Detect which cell encompasses the target text, then output its (x, y) center coordinate. 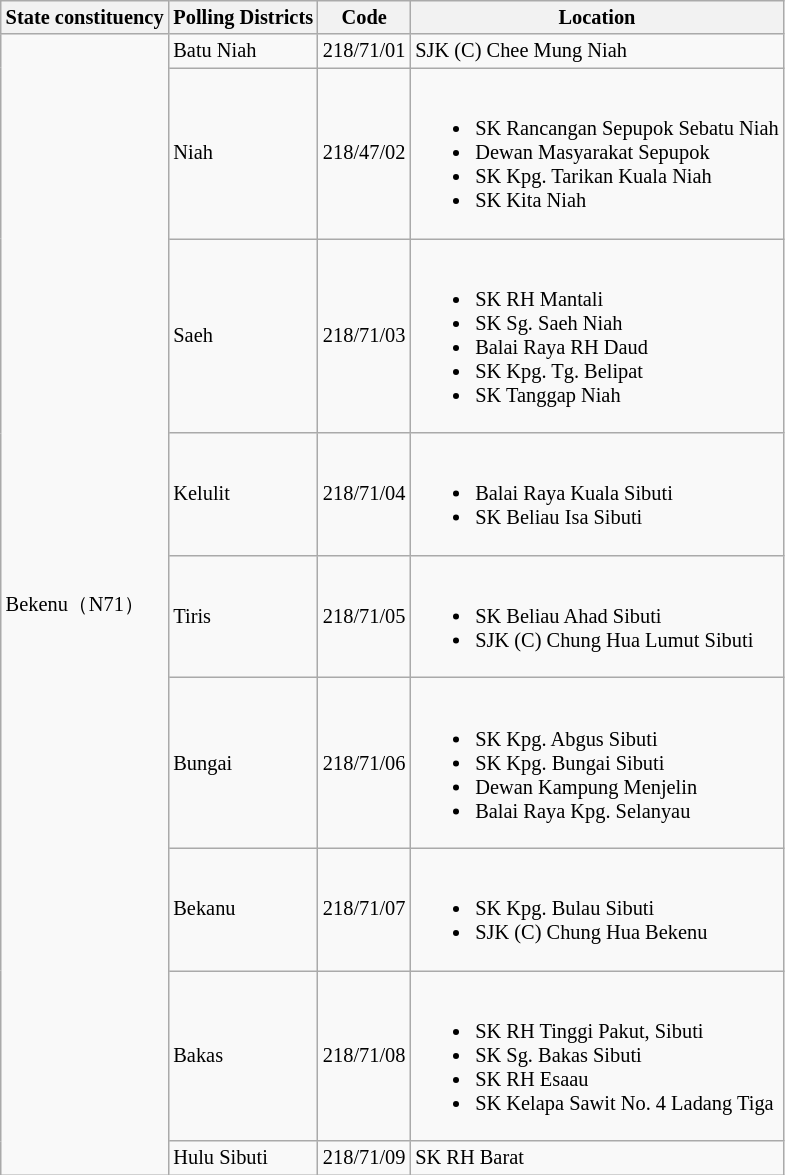
Code (364, 17)
Bakas (243, 1055)
218/71/09 (364, 1158)
218/71/08 (364, 1055)
SK Beliau Ahad SibutiSJK (C) Chung Hua Lumut Sibuti (596, 616)
Location (596, 17)
SK Kpg. Abgus SibutiSK Kpg. Bungai SibutiDewan Kampung MenjelinBalai Raya Kpg. Selanyau (596, 762)
218/71/03 (364, 335)
Niah (243, 153)
Tiris (243, 616)
Batu Niah (243, 51)
Saeh (243, 335)
Bungai (243, 762)
218/71/07 (364, 909)
218/71/05 (364, 616)
Kelulit (243, 494)
SK Kpg. Bulau SibutiSJK (C) Chung Hua Bekenu (596, 909)
Balai Raya Kuala SibutiSK Beliau Isa Sibuti (596, 494)
Bekanu (243, 909)
218/71/04 (364, 494)
SK RH Barat (596, 1158)
SK RH Tinggi Pakut, SibutiSK Sg. Bakas SibutiSK RH EsaauSK Kelapa Sawit No. 4 Ladang Tiga (596, 1055)
218/47/02 (364, 153)
SJK (C) Chee Mung Niah (596, 51)
218/71/06 (364, 762)
Polling Districts (243, 17)
Bekenu（N71） (85, 604)
SK Rancangan Sepupok Sebatu NiahDewan Masyarakat SepupokSK Kpg. Tarikan Kuala NiahSK Kita Niah (596, 153)
SK RH MantaliSK Sg. Saeh NiahBalai Raya RH DaudSK Kpg. Tg. BelipatSK Tanggap Niah (596, 335)
218/71/01 (364, 51)
Hulu Sibuti (243, 1158)
State constituency (85, 17)
